Locate the cell with the specified text and output its [X, Y] center coordinate. 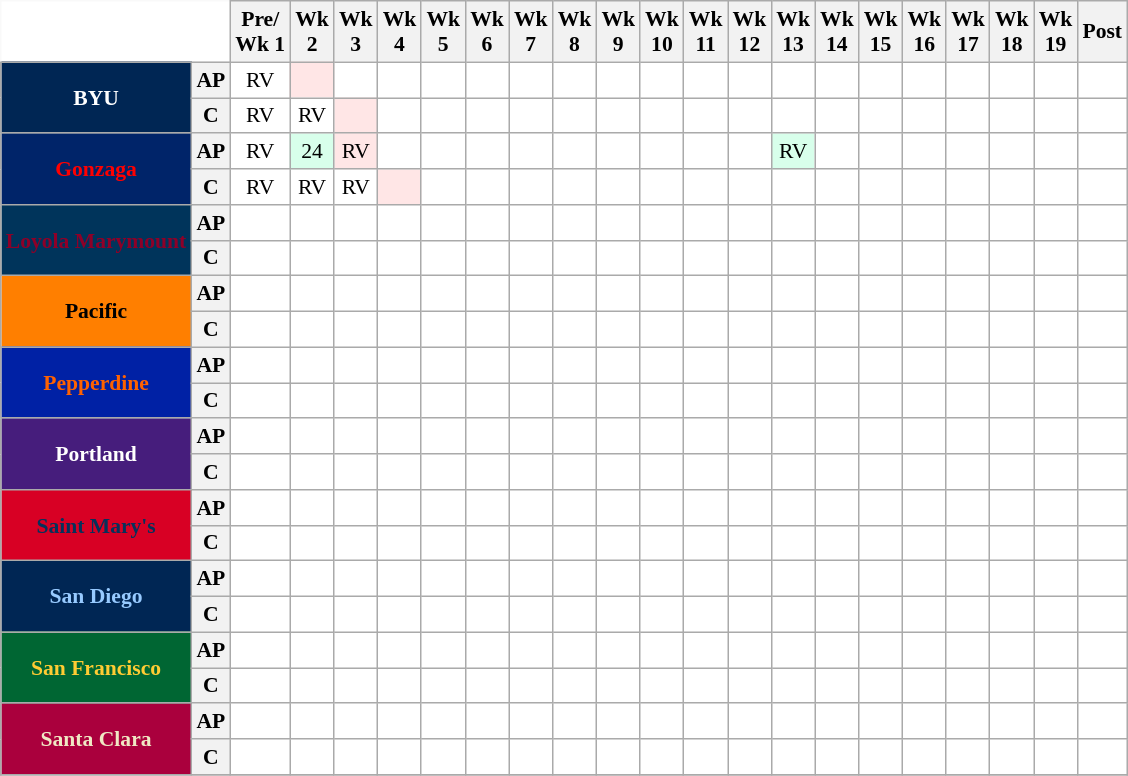
24 [312, 152]
Post [1102, 32]
Wk16 [924, 32]
Wk5 [443, 32]
Pacific [96, 312]
Santa Clara [96, 740]
Wk10 [662, 32]
Portland [96, 454]
Wk4 [400, 32]
Wk6 [487, 32]
BYU [96, 98]
Wk7 [531, 32]
San Francisco [96, 668]
Wk19 [1056, 32]
Wk3 [356, 32]
Wk12 [750, 32]
San Diego [96, 596]
Loyola Marymount [96, 240]
Pre/Wk 1 [260, 32]
Gonzaga [96, 170]
Saint Mary's [96, 526]
Wk13 [793, 32]
Wk11 [706, 32]
Wk15 [881, 32]
Wk14 [837, 32]
Wk8 [575, 32]
Wk9 [618, 32]
Wk2 [312, 32]
Wk17 [968, 32]
Pepperdine [96, 382]
Wk18 [1012, 32]
